Find where the given text appears and provide that cell's center as [x, y] coordinate. 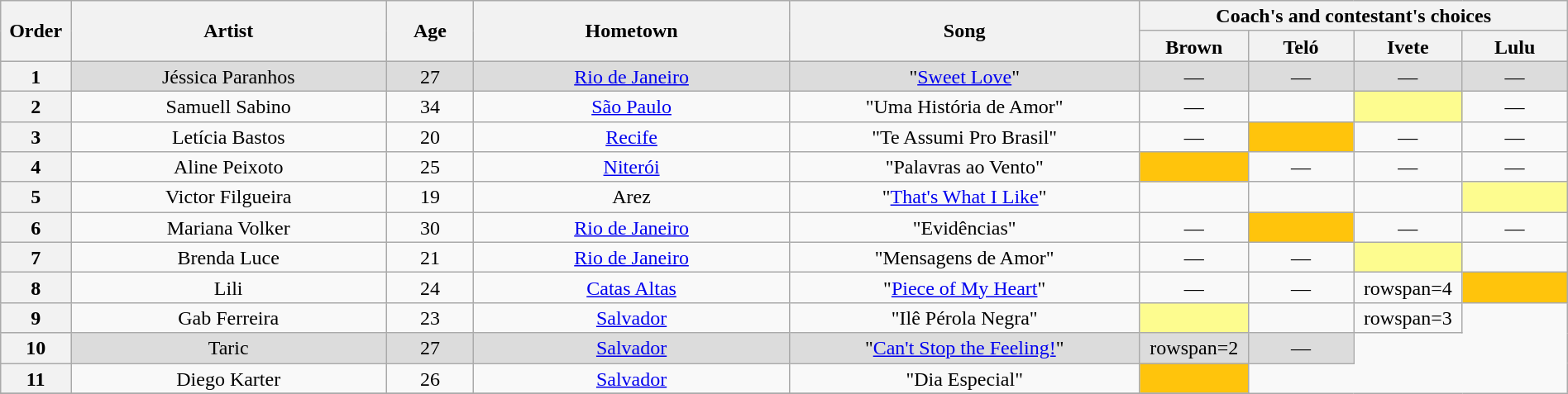
5 [36, 197]
"Te Assumi Pro Brasil" [964, 137]
25 [430, 167]
Brenda Luce [228, 258]
Catas Altas [632, 287]
8 [36, 287]
Samuell Sabino [228, 106]
rowspan=3 [1408, 317]
Artist [228, 31]
rowspan=2 [1194, 349]
Arez [632, 197]
Gab Ferreira [228, 317]
Hometown [632, 31]
30 [430, 228]
Lulu [1515, 46]
7 [36, 258]
3 [36, 137]
Age [430, 31]
"Sweet Love" [964, 76]
6 [36, 228]
Diego Karter [228, 378]
26 [430, 378]
24 [430, 287]
"Uma História de Amor" [964, 106]
34 [430, 106]
"Mensagens de Amor" [964, 258]
Taric [228, 349]
Niterói [632, 167]
9 [36, 317]
"Dia Especial" [964, 378]
"Palavras ao Vento" [964, 167]
Recife [632, 137]
rowspan=4 [1408, 287]
Order [36, 31]
23 [430, 317]
20 [430, 137]
1 [36, 76]
11 [36, 378]
"Evidências" [964, 228]
Song [964, 31]
Teló [1300, 46]
Ivete [1408, 46]
"Piece of My Heart" [964, 287]
Letícia Bastos [228, 137]
Lili [228, 287]
21 [430, 258]
"Ilê Pérola Negra" [964, 317]
Brown [1194, 46]
Aline Peixoto [228, 167]
Coach's and contestant's choices [1353, 17]
Jéssica Paranhos [228, 76]
"Can't Stop the Feeling!" [964, 349]
"That's What I Like" [964, 197]
São Paulo [632, 106]
Mariana Volker [228, 228]
19 [430, 197]
10 [36, 349]
2 [36, 106]
Victor Filgueira [228, 197]
4 [36, 167]
